Return [x, y] of the center of cell containing provided text 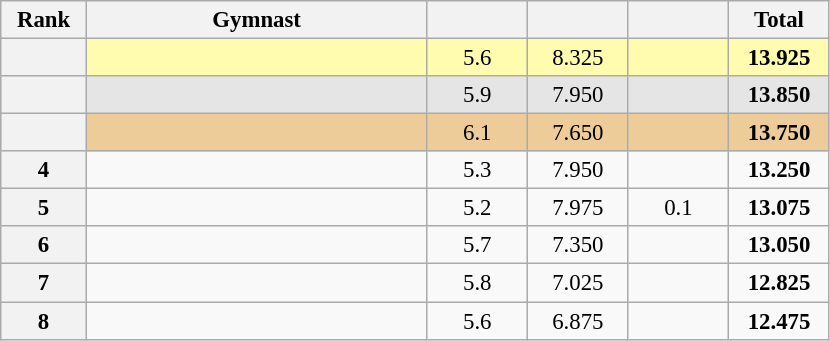
6 [44, 245]
6.1 [478, 133]
12.825 [780, 283]
7.650 [578, 133]
13.050 [780, 245]
5 [44, 208]
5.3 [478, 170]
12.475 [780, 321]
Total [780, 20]
6.875 [578, 321]
8.325 [578, 58]
13.925 [780, 58]
7 [44, 283]
13.075 [780, 208]
Gymnast [256, 20]
4 [44, 170]
Rank [44, 20]
0.1 [678, 208]
7.350 [578, 245]
8 [44, 321]
5.8 [478, 283]
7.975 [578, 208]
5.2 [478, 208]
13.750 [780, 133]
5.7 [478, 245]
13.250 [780, 170]
5.9 [478, 95]
7.025 [578, 283]
13.850 [780, 95]
